Return (X, Y) of the center of cell containing provided text 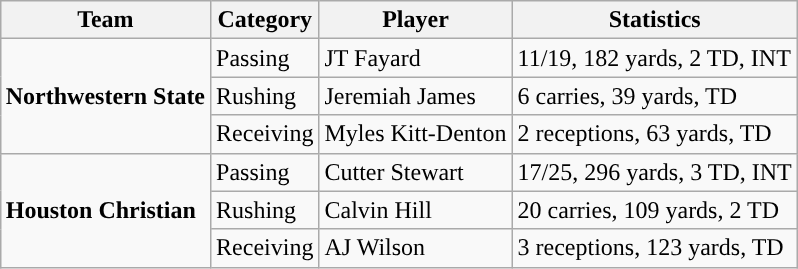
11/19, 182 yards, 2 TD, INT (654, 58)
Jeremiah James (416, 96)
Northwestern State (105, 96)
Calvin Hill (416, 210)
Category (265, 20)
20 carries, 109 yards, 2 TD (654, 210)
AJ Wilson (416, 248)
Houston Christian (105, 210)
3 receptions, 123 yards, TD (654, 248)
Statistics (654, 20)
17/25, 296 yards, 3 TD, INT (654, 172)
Team (105, 20)
2 receptions, 63 yards, TD (654, 134)
Myles Kitt-Denton (416, 134)
Player (416, 20)
Cutter Stewart (416, 172)
JT Fayard (416, 58)
6 carries, 39 yards, TD (654, 96)
